Determine the (X, Y) coordinate at the center of the cell enclosing the given text.  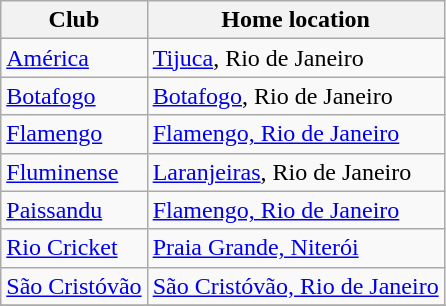
América (74, 58)
Flamengo (74, 134)
Botafogo, Rio de Janeiro (296, 96)
Laranjeiras, Rio de Janeiro (296, 172)
São Cristóvão (74, 286)
Praia Grande, Niterói (296, 248)
Botafogo (74, 96)
Paissandu (74, 210)
Fluminense (74, 172)
Rio Cricket (74, 248)
Home location (296, 20)
Tijuca, Rio de Janeiro (296, 58)
Club (74, 20)
São Cristóvão, Rio de Janeiro (296, 286)
